Provide the (x, y) coordinate of the cell's center where the given text is located.  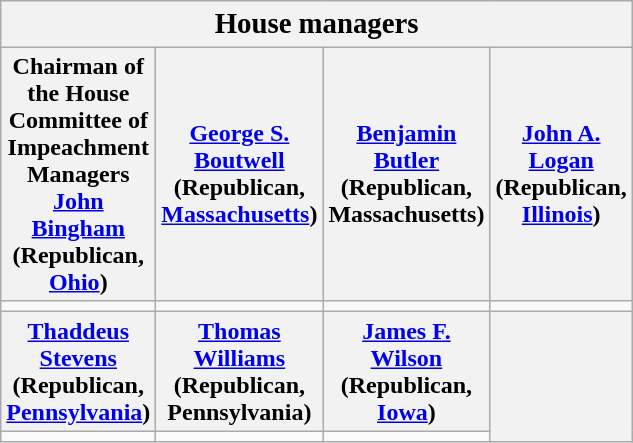
Thomas Williams(Republican, Pennsylvania) (240, 372)
Chairman of the House Committee of Impeachment Managers John Bingham (Republican, Ohio) (78, 174)
George S. Boutwell(Republican, Massachusetts) (240, 174)
John A. Logan(Republican, Illinois) (561, 174)
James F. Wilson(Republican, Iowa) (406, 372)
Benjamin Butler(Republican, Massachusetts) (406, 174)
Thaddeus Stevens(Republican, Pennsylvania) (78, 372)
House managers (317, 24)
